Pinpoint the cell where the given text exists, returning its [X, Y] midpoint coordinate. 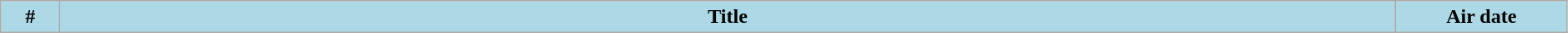
Title [728, 17]
# [30, 17]
Air date [1481, 17]
